Output the (x, y) coordinate of the center of the cell containing the given text.  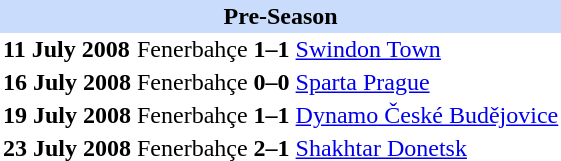
Pre-Season (280, 16)
16 July 2008 (67, 82)
11 July 2008 (67, 50)
0–0 (272, 82)
19 July 2008 (67, 116)
